Output the [x, y] coordinate of the center of the cell containing the given text.  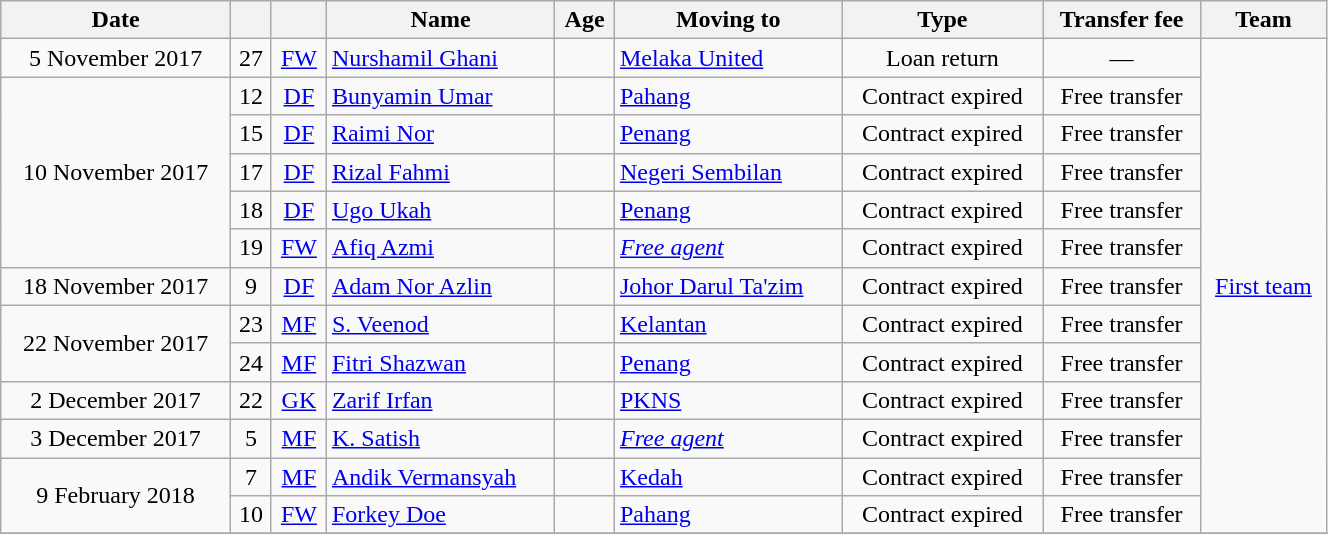
Kedah [728, 477]
22 November 2017 [116, 343]
17 [250, 172]
Rizal Fahmi [440, 172]
5 November 2017 [116, 58]
Afiq Azmi [440, 248]
Fitri Shazwan [440, 362]
Johor Darul Ta'zim [728, 286]
Type [942, 20]
Transfer fee [1122, 20]
Andik Vermansyah [440, 477]
22 [250, 400]
Raimi Nor [440, 134]
Adam Nor Azlin [440, 286]
10 [250, 515]
23 [250, 324]
27 [250, 58]
Forkey Doe [440, 515]
Name [440, 20]
5 [250, 438]
Negeri Sembilan [728, 172]
12 [250, 96]
24 [250, 362]
Kelantan [728, 324]
First team [1263, 286]
Zarif Irfan [440, 400]
15 [250, 134]
3 December 2017 [116, 438]
Moving to [728, 20]
Team [1263, 20]
9 [250, 286]
19 [250, 248]
18 November 2017 [116, 286]
S. Veenod [440, 324]
GK [298, 400]
7 [250, 477]
Loan return [942, 58]
10 November 2017 [116, 172]
PKNS [728, 400]
K. Satish [440, 438]
Ugo Ukah [440, 210]
Age [585, 20]
— [1122, 58]
2 December 2017 [116, 400]
18 [250, 210]
Nurshamil Ghani [440, 58]
Melaka United [728, 58]
9 February 2018 [116, 496]
Date [116, 20]
Bunyamin Umar [440, 96]
